Scan for the cell matching the given text and deliver its [x, y] coordinate at center. 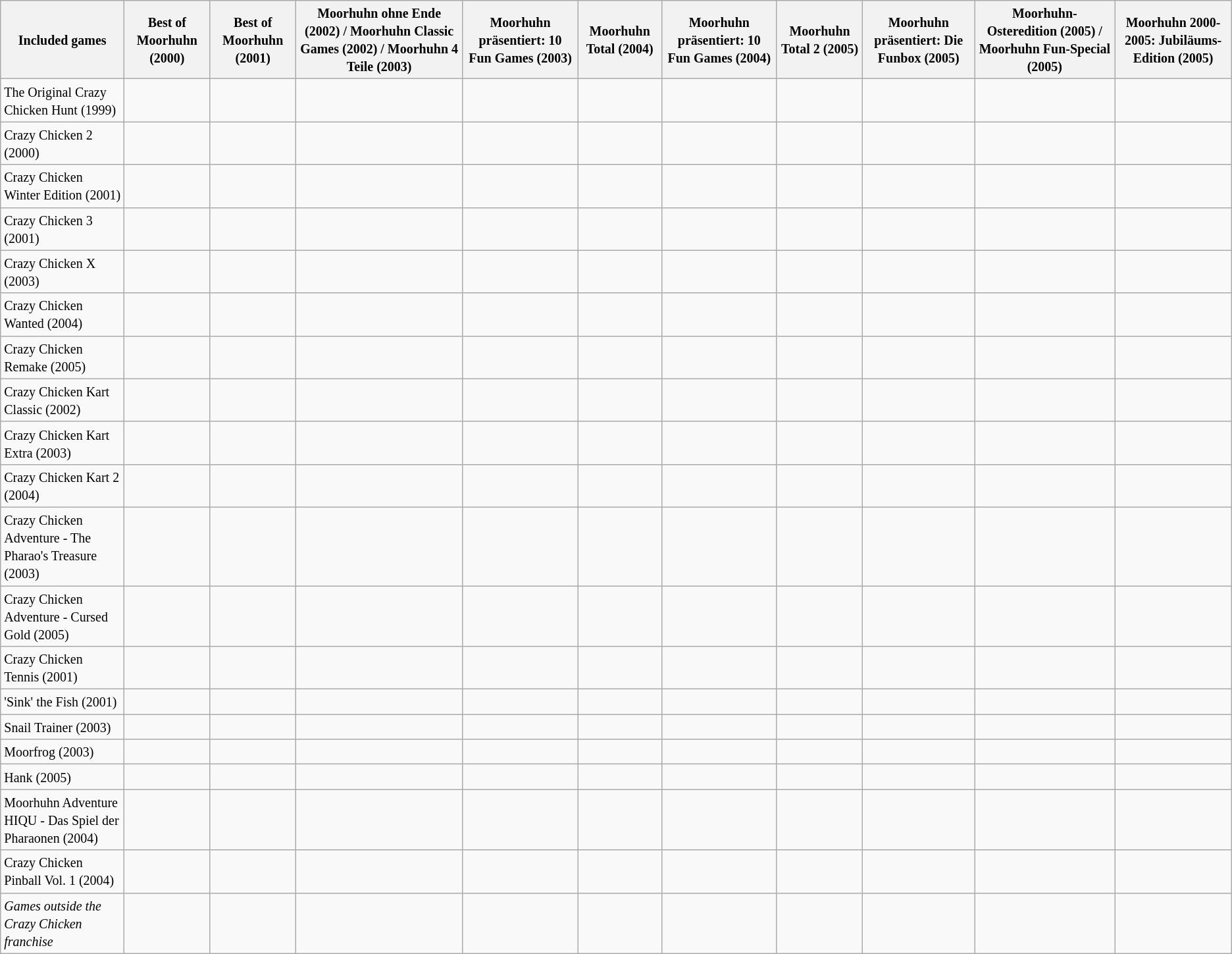
Crazy Chicken Pinball Vol. 1 (2004) [63, 872]
Games outside the Crazy Chicken franchise [63, 923]
Moorhuhn Total (2004) [620, 40]
Moorhuhn präsentiert: Die Funbox (2005) [919, 40]
Crazy Chicken X (2003) [63, 271]
Moorhuhn Total 2 (2005) [819, 40]
Crazy Chicken Remake (2005) [63, 357]
Moorhuhn ohne Ende (2002) / Moorhuhn Classic Games (2002) / Moorhuhn 4 Teile (2003) [379, 40]
Crazy Chicken Wanted (2004) [63, 315]
Crazy Chicken Kart Extra (2003) [63, 442]
Hank (2005) [63, 777]
Included games [63, 40]
Best of Moorhuhn (2000) [167, 40]
Crazy Chicken 3 (2001) [63, 229]
Crazy Chicken Kart 2 (2004) [63, 486]
Crazy Chicken Adventure - Cursed Gold (2005) [63, 616]
'Sink' the Fish (2001) [63, 702]
Crazy Chicken Tennis (2001) [63, 668]
Crazy Chicken Kart Classic (2002) [63, 400]
The Original Crazy Chicken Hunt (1999) [63, 100]
Moorhuhn 2000-2005: Jubiläums-Edition (2005) [1173, 40]
Moorfrog (2003) [63, 752]
Moorhuhn präsentiert: 10 Fun Games (2004) [719, 40]
Crazy Chicken Winter Edition (2001) [63, 186]
Snail Trainer (2003) [63, 727]
Crazy Chicken Adventure - The Pharao's Treasure (2003) [63, 546]
Moorhuhn-Osteredition (2005) / Moorhuhn Fun-Special (2005) [1045, 40]
Crazy Chicken 2 (2000) [63, 144]
Best of Moorhuhn (2001) [253, 40]
Moorhuhn präsentiert: 10 Fun Games (2003) [520, 40]
Moorhuhn Adventure HIQU - Das Spiel der Pharaonen (2004) [63, 820]
